Provide the [X, Y] coordinate of the cell's center where the given text is located.  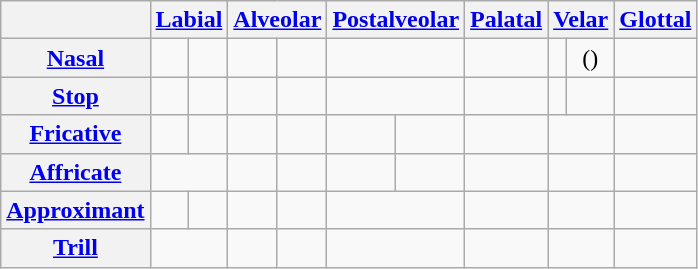
Nasal [76, 58]
Stop [76, 96]
Glottal [656, 20]
Palatal [506, 20]
Velar [581, 20]
Affricate [76, 172]
() [590, 58]
Labial [189, 20]
Approximant [76, 210]
Postalveolar [396, 20]
Trill [76, 248]
Fricative [76, 134]
Alveolar [278, 20]
